Locate the cell with the specified text and output its [x, y] center coordinate. 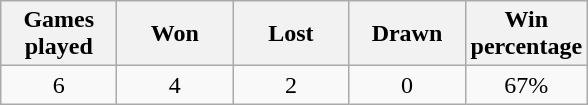
Win percentage [526, 34]
2 [291, 85]
Drawn [407, 34]
4 [175, 85]
67% [526, 85]
Won [175, 34]
6 [59, 85]
0 [407, 85]
Lost [291, 34]
Games played [59, 34]
